Extract the (X, Y) coordinate from the center of the cell holding the provided text.  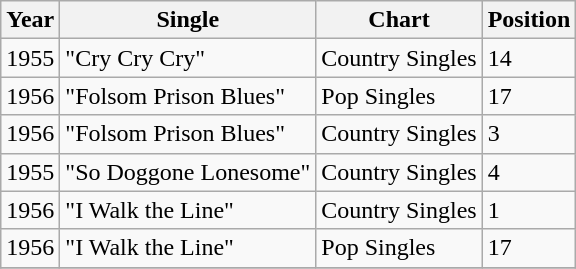
Chart (399, 20)
Position (529, 20)
4 (529, 172)
Year (30, 20)
Single (188, 20)
3 (529, 134)
1 (529, 210)
"So Doggone Lonesome" (188, 172)
14 (529, 58)
"Cry Cry Cry" (188, 58)
